Pinpoint the cell where the given text exists, returning its [x, y] midpoint coordinate. 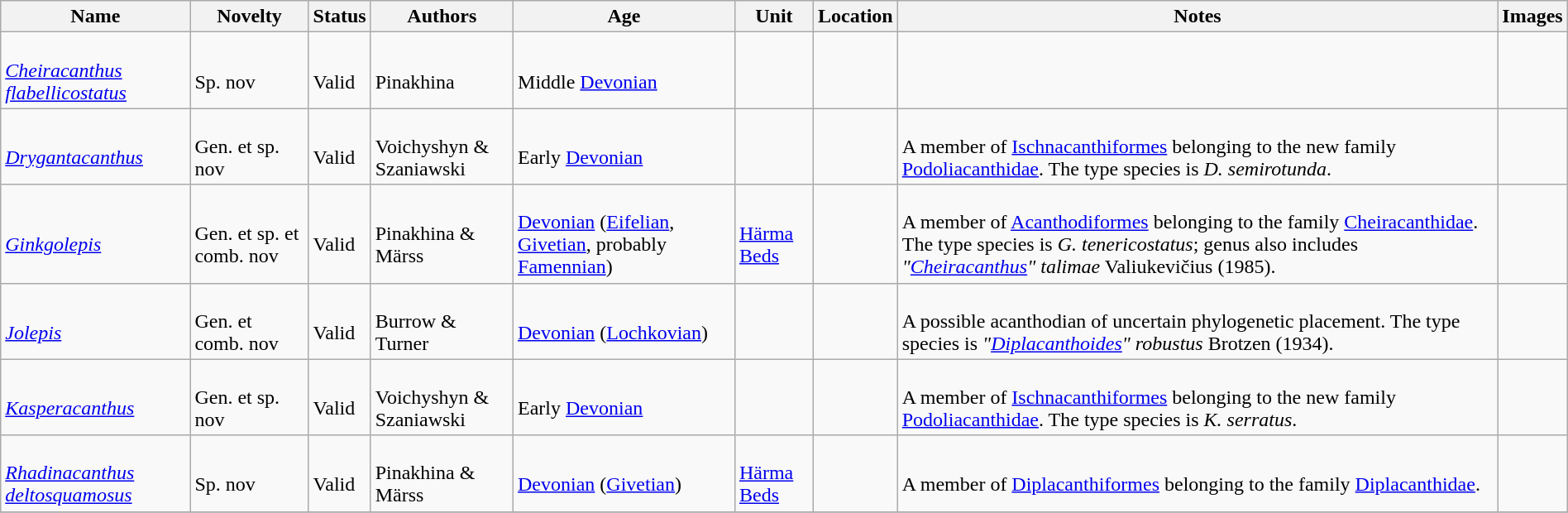
Images [1532, 17]
Pinakhina [442, 70]
Rhadinacanthus deltosquamosus [96, 473]
Unit [774, 17]
A possible acanthodian of uncertain phylogenetic placement. The type species is "Diplacanthoides" robustus Brotzen (1934). [1198, 321]
Devonian (Givetian) [624, 473]
Location [855, 17]
Status [339, 17]
Authors [442, 17]
Drygantacanthus [96, 146]
Novelty [250, 17]
Burrow & Turner [442, 321]
A member of Diplacanthiformes belonging to the family Diplacanthidae. [1198, 473]
Age [624, 17]
Middle Devonian [624, 70]
Devonian (Lochkovian) [624, 321]
Notes [1198, 17]
A member of Ischnacanthiformes belonging to the new family Podoliacanthidae. The type species is D. semirotunda. [1198, 146]
Kasperacanthus [96, 397]
Gen. et sp. et comb. nov [250, 233]
A member of Ischnacanthiformes belonging to the new family Podoliacanthidae. The type species is K. serratus. [1198, 397]
Name [96, 17]
Cheiracanthus flabellicostatus [96, 70]
Ginkgolepis [96, 233]
Jolepis [96, 321]
Gen. et comb. nov [250, 321]
Devonian (Eifelian, Givetian, probably Famennian) [624, 233]
